Pinpoint the cell where the given text exists, returning its (X, Y) midpoint coordinate. 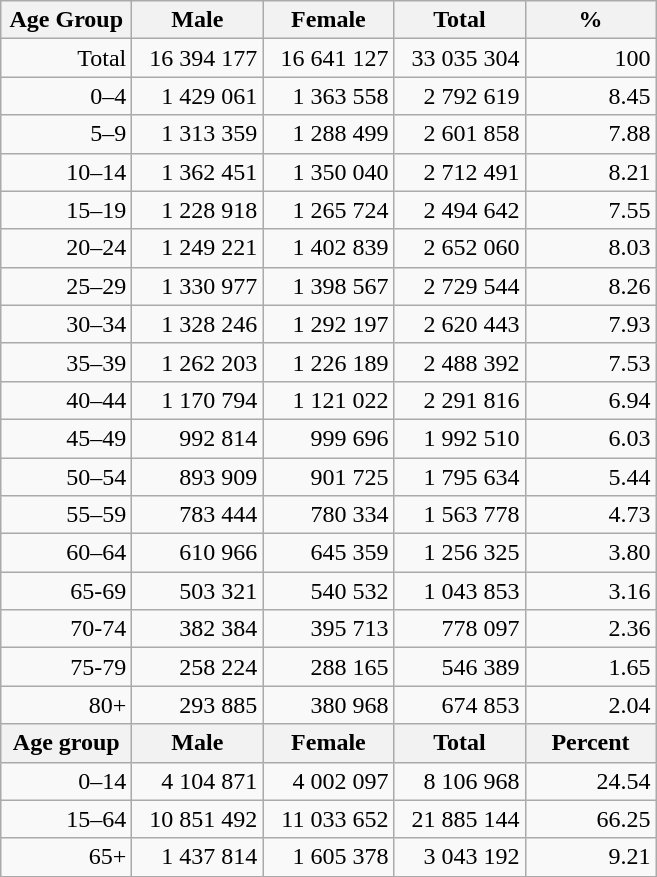
1 402 839 (328, 248)
2 792 619 (460, 96)
10–14 (66, 172)
66.25 (590, 819)
1 563 778 (460, 515)
8.45 (590, 96)
1 226 189 (328, 362)
1 363 558 (328, 96)
893 909 (198, 477)
380 968 (328, 705)
2.04 (590, 705)
1 249 221 (198, 248)
901 725 (328, 477)
1 605 378 (328, 857)
1 292 197 (328, 324)
1 992 510 (460, 438)
24.54 (590, 781)
Age group (66, 743)
780 334 (328, 515)
1 265 724 (328, 210)
7.93 (590, 324)
45–49 (66, 438)
1 795 634 (460, 477)
2 494 642 (460, 210)
2 488 392 (460, 362)
5.44 (590, 477)
11 033 652 (328, 819)
1 429 061 (198, 96)
288 165 (328, 667)
70-74 (66, 629)
0–14 (66, 781)
503 321 (198, 591)
10 851 492 (198, 819)
30–34 (66, 324)
1 350 040 (328, 172)
15–19 (66, 210)
1 437 814 (198, 857)
80+ (66, 705)
674 853 (460, 705)
2 601 858 (460, 134)
395 713 (328, 629)
65-69 (66, 591)
1 330 977 (198, 286)
16 394 177 (198, 58)
Age Group (66, 20)
1 256 325 (460, 553)
% (590, 20)
1 362 451 (198, 172)
546 389 (460, 667)
7.55 (590, 210)
4.73 (590, 515)
1 228 918 (198, 210)
20–24 (66, 248)
3.80 (590, 553)
2 729 544 (460, 286)
16 641 127 (328, 58)
293 885 (198, 705)
0–4 (66, 96)
50–54 (66, 477)
9.21 (590, 857)
4 002 097 (328, 781)
999 696 (328, 438)
8 106 968 (460, 781)
1.65 (590, 667)
783 444 (198, 515)
1 170 794 (198, 400)
2 620 443 (460, 324)
540 532 (328, 591)
778 097 (460, 629)
1 328 246 (198, 324)
33 035 304 (460, 58)
65+ (66, 857)
2 712 491 (460, 172)
Percent (590, 743)
2.36 (590, 629)
992 814 (198, 438)
645 359 (328, 553)
21 885 144 (460, 819)
4 104 871 (198, 781)
6.03 (590, 438)
1 313 359 (198, 134)
60–64 (66, 553)
75-79 (66, 667)
35–39 (66, 362)
382 384 (198, 629)
55–59 (66, 515)
5–9 (66, 134)
6.94 (590, 400)
2 291 816 (460, 400)
100 (590, 58)
40–44 (66, 400)
1 262 203 (198, 362)
25–29 (66, 286)
7.88 (590, 134)
15–64 (66, 819)
3.16 (590, 591)
1 121 022 (328, 400)
610 966 (198, 553)
1 043 853 (460, 591)
258 224 (198, 667)
1 288 499 (328, 134)
8.26 (590, 286)
8.21 (590, 172)
1 398 567 (328, 286)
3 043 192 (460, 857)
8.03 (590, 248)
2 652 060 (460, 248)
7.53 (590, 362)
